Scan for the cell matching the given text and deliver its [X, Y] coordinate at center. 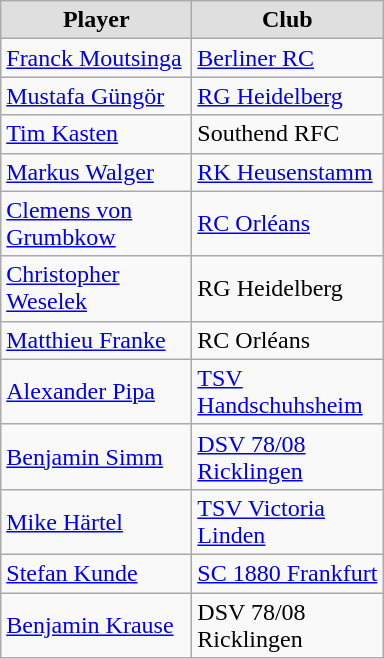
Clemens von Grumbkow [96, 224]
Christopher Weselek [96, 288]
Benjamin Krause [96, 624]
RK Heusenstamm [288, 172]
Southend RFC [288, 134]
Matthieu Franke [96, 340]
Benjamin Simm [96, 456]
Alexander Pipa [96, 392]
Markus Walger [96, 172]
Berliner RC [288, 58]
SC 1880 Frankfurt [288, 573]
Mustafa Güngör [96, 96]
Franck Moutsinga [96, 58]
TSV Victoria Linden [288, 522]
Club [288, 20]
Player [96, 20]
Stefan Kunde [96, 573]
TSV Handschuhsheim [288, 392]
Mike Härtel [96, 522]
Tim Kasten [96, 134]
